Detect which cell encompasses the target text, then output its [x, y] center coordinate. 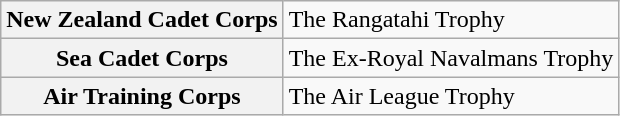
The Rangatahi Trophy [451, 20]
Air Training Corps [142, 96]
Sea Cadet Corps [142, 58]
The Air League Trophy [451, 96]
The Ex-Royal Navalmans Trophy [451, 58]
New Zealand Cadet Corps [142, 20]
